Find where the given text appears and provide that cell's center as (X, Y) coordinate. 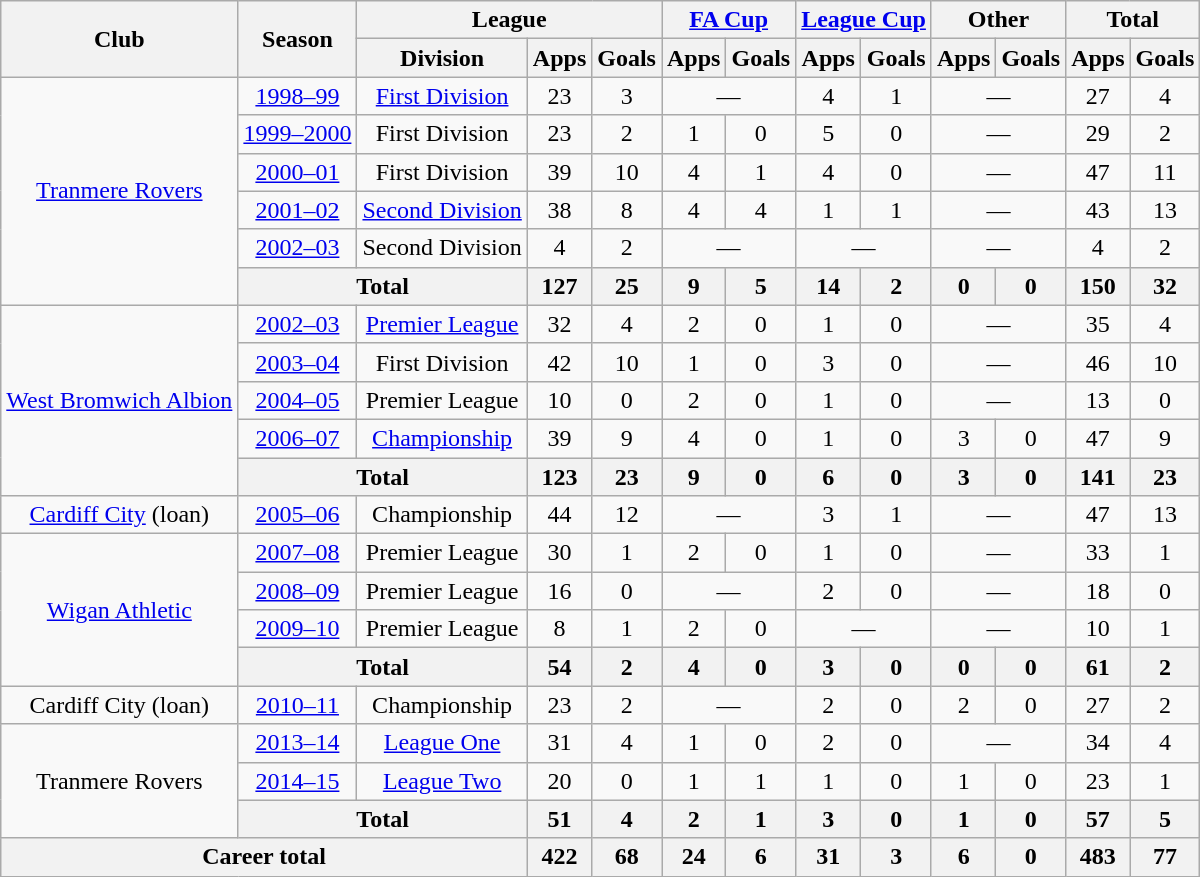
54 (559, 667)
24 (694, 857)
Career total (264, 857)
127 (559, 286)
11 (1165, 172)
25 (627, 286)
422 (559, 857)
2014–15 (298, 781)
Wigan Athletic (120, 610)
2005–06 (298, 515)
2013–14 (298, 743)
League One (442, 743)
Division (442, 58)
2004–05 (298, 400)
150 (1098, 286)
Other (998, 20)
35 (1098, 324)
46 (1098, 362)
Club (120, 39)
FA Cup (729, 20)
1999–2000 (298, 134)
38 (559, 210)
68 (627, 857)
West Bromwich Albion (120, 400)
18 (1098, 591)
44 (559, 515)
16 (559, 591)
2008–09 (298, 591)
League (510, 20)
33 (1098, 553)
61 (1098, 667)
30 (559, 553)
Season (298, 39)
20 (559, 781)
42 (559, 362)
483 (1098, 857)
29 (1098, 134)
43 (1098, 210)
2007–08 (298, 553)
57 (1098, 819)
123 (559, 477)
2010–11 (298, 705)
141 (1098, 477)
14 (828, 286)
2001–02 (298, 210)
51 (559, 819)
League Two (442, 781)
77 (1165, 857)
League Cup (864, 20)
34 (1098, 743)
1998–99 (298, 96)
2003–04 (298, 362)
2009–10 (298, 629)
2006–07 (298, 438)
12 (627, 515)
2000–01 (298, 172)
